Pinpoint the cell where the given text exists, returning its [x, y] midpoint coordinate. 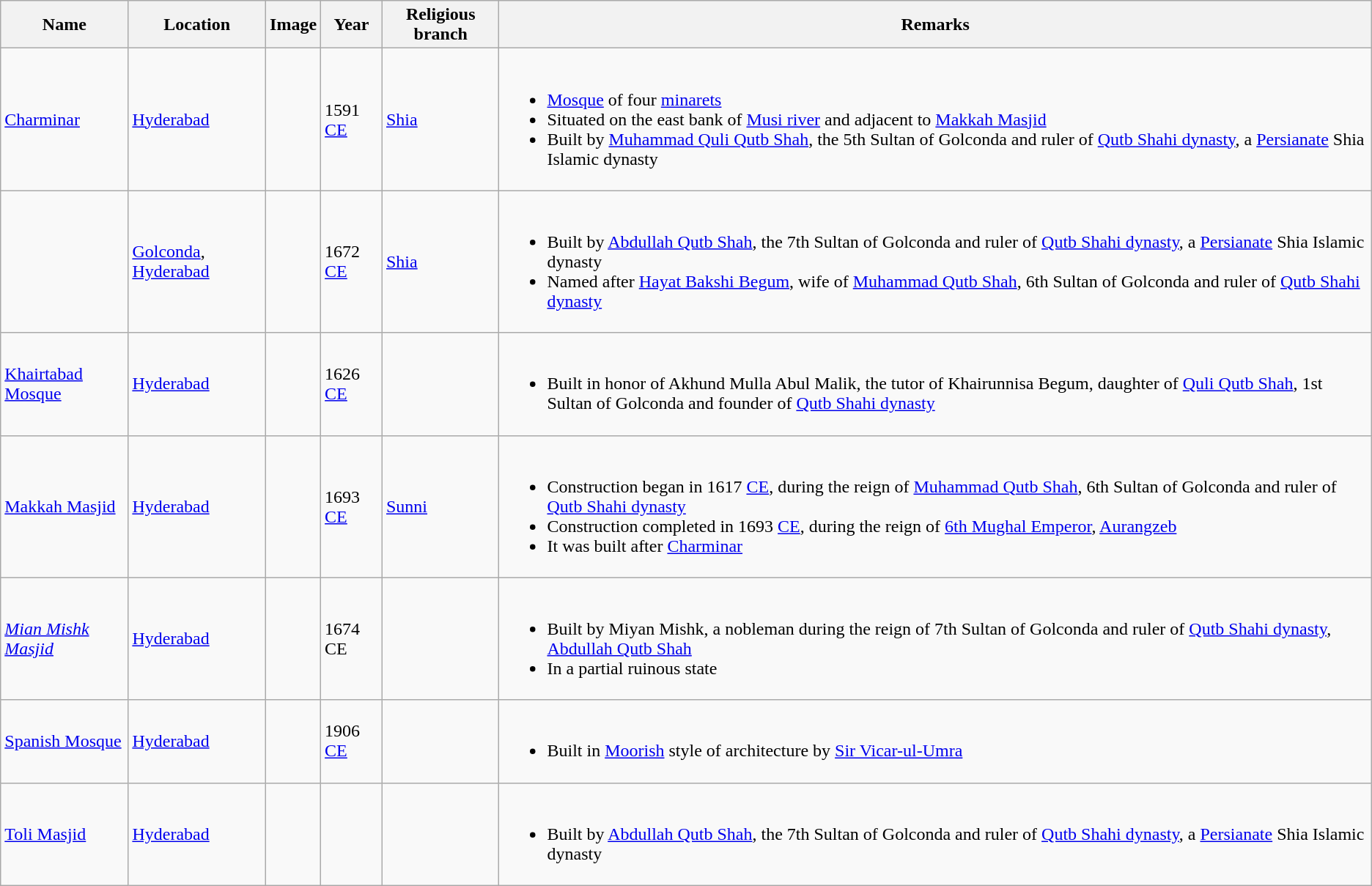
1626 CE [352, 384]
Charminar [64, 119]
1674 CE [352, 639]
Remarks [935, 25]
Makkah Masjid [64, 506]
Mian Mishk Masjid [64, 639]
Sunni [440, 506]
Name [64, 25]
1906 CE [352, 742]
Golconda, Hyderabad [197, 262]
Image [293, 25]
Khairtabad Mosque [64, 384]
Year [352, 25]
Built by Abdullah Qutb Shah, the 7th Sultan of Golconda and ruler of Qutb Shahi dynasty, a Persianate Shia Islamic dynasty [935, 834]
1591 CE [352, 119]
Location [197, 25]
Spanish Mosque [64, 742]
Religious branch [440, 25]
Toli Masjid [64, 834]
Built in Moorish style of architecture by Sir Vicar-ul-Umra [935, 742]
1693 CE [352, 506]
1672 CE [352, 262]
